Output the (X, Y) coordinate of the center of the cell containing the given text.  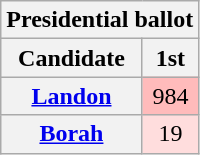
Candidate (72, 58)
19 (170, 134)
Landon (72, 96)
Presidential ballot (100, 20)
1st (170, 58)
Borah (72, 134)
984 (170, 96)
